From the cell containing the given text, extract its center point as (x, y) coordinate. 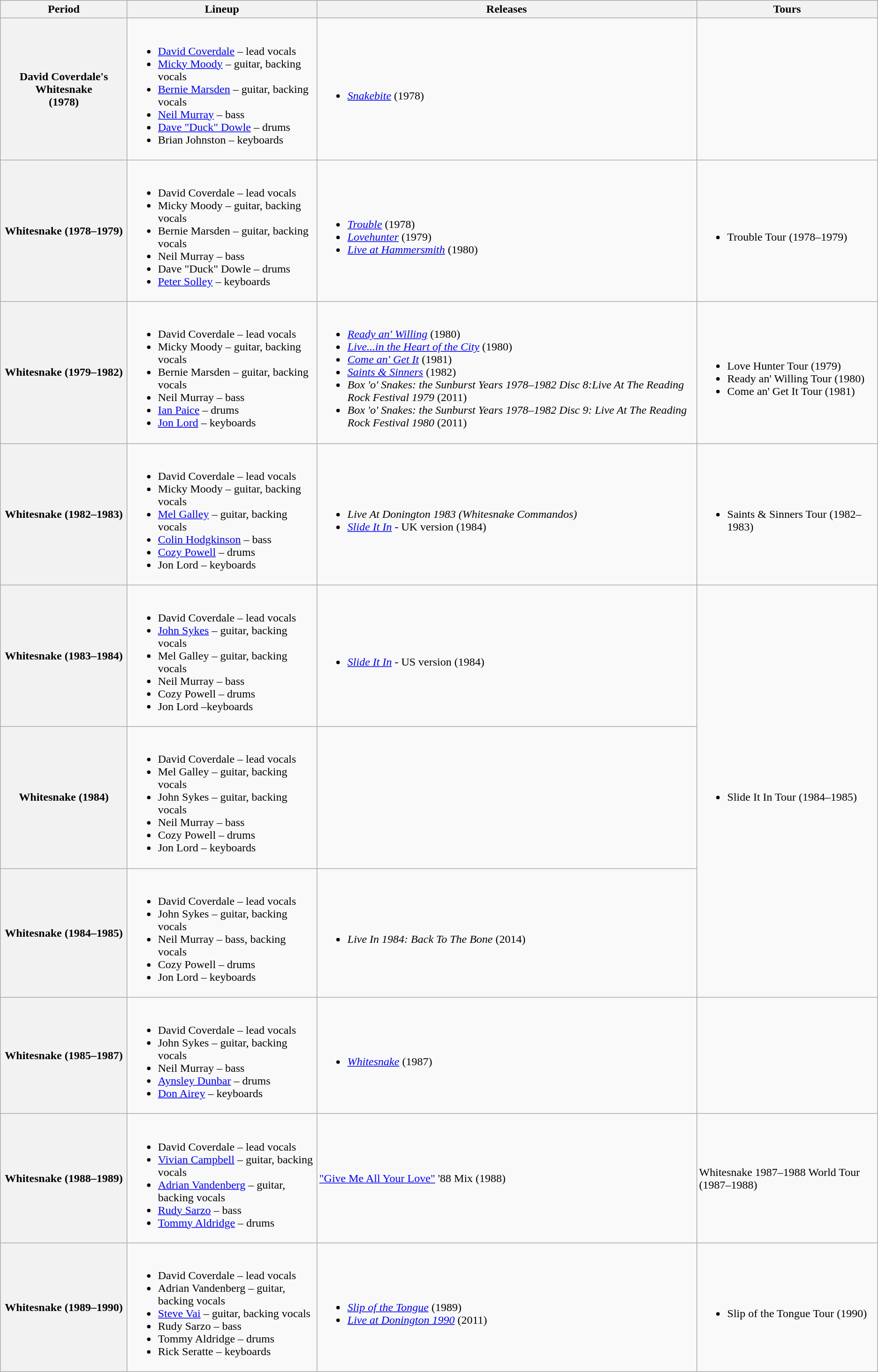
Trouble (1978)Lovehunter (1979)Live at Hammersmith (1980) (507, 231)
Slip of the Tongue Tour (1990) (787, 1307)
"Give Me All Your Love" '88 Mix (1988) (507, 1178)
Releases (507, 9)
Whitesnake (1983–1984) (64, 656)
Live In 1984: Back To The Bone (2014) (507, 932)
Slide It In Tour (1984–1985) (787, 791)
Whitesnake (1984–1985) (64, 932)
Tours (787, 9)
David Coverdale – lead vocalsJohn Sykes – guitar, backing vocalsNeil Murray – bassAynsley Dunbar – drumsDon Airey – keyboards (222, 1055)
Whitesnake (1987) (507, 1055)
Slide It In - US version (1984) (507, 656)
Whitesnake 1987–1988 World Tour (1987–1988) (787, 1178)
Whitesnake (1978–1979) (64, 231)
Lineup (222, 9)
Whitesnake (1984) (64, 797)
Snakebite (1978) (507, 89)
Whitesnake (1982–1983) (64, 514)
Saints & Sinners Tour (1982–1983) (787, 514)
David Coverdale – lead vocalsJohn Sykes – guitar, backing vocalsNeil Murray – bass, backing vocalsCozy Powell – drumsJon Lord – keyboards (222, 932)
Love Hunter Tour (1979)Ready an' Willing Tour (1980)Come an' Get It Tour (1981) (787, 372)
Whitesnake (1989–1990) (64, 1307)
Whitesnake (1985–1987) (64, 1055)
Period (64, 9)
Whitesnake (1979–1982) (64, 372)
Slip of the Tongue (1989)Live at Donington 1990 (2011) (507, 1307)
Whitesnake (1988–1989) (64, 1178)
Live At Donington 1983 (Whitesnake Commandos)Slide It In - UK version (1984) (507, 514)
David Coverdale's Whitesnake(1978) (64, 89)
Trouble Tour (1978–1979) (787, 231)
